Search for the cell housing the specified text and yield its (x, y) center coordinate. 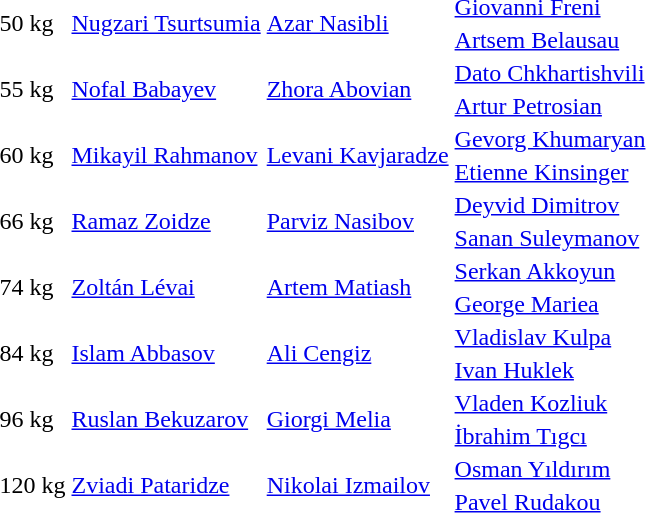
Ramaz Zoidze (166, 222)
Parviz Nasibov (358, 222)
Islam Abbasov (166, 354)
Levani Kavjaradze (358, 156)
Ruslan Bekuzarov (166, 420)
Zoltán Lévai (166, 288)
Ali Cengiz (358, 354)
Mikayil Rahmanov (166, 156)
Zhora Abovian (358, 90)
Artem Matiash (358, 288)
Nofal Babayev (166, 90)
Giorgi Melia (358, 420)
